Detect which cell encompasses the target text, then output its [x, y] center coordinate. 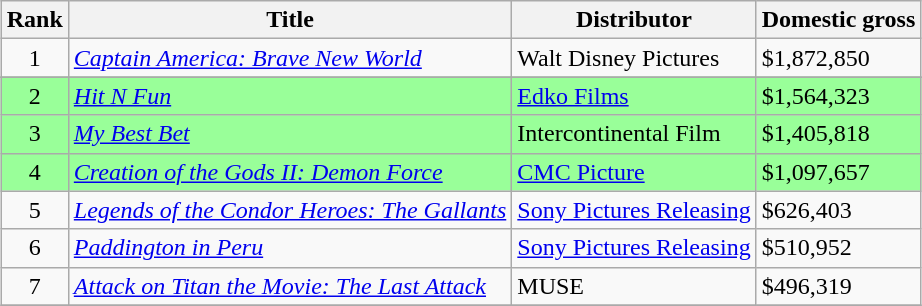
Hit N Fun [290, 96]
Rank [34, 20]
$626,403 [838, 210]
Attack on Titan the Movie: The Last Attack [290, 286]
Paddington in Peru [290, 248]
Domestic gross [838, 20]
Distributor [634, 20]
$1,097,657 [838, 172]
Creation of the Gods II: Demon Force [290, 172]
6 [34, 248]
$1,872,850 [838, 58]
4 [34, 172]
Edko Films [634, 96]
Intercontinental Film [634, 134]
My Best Bet [290, 134]
$510,952 [838, 248]
Captain America: Brave New World [290, 58]
CMC Picture [634, 172]
$496,319 [838, 286]
5 [34, 210]
3 [34, 134]
2 [34, 96]
$1,564,323 [838, 96]
Legends of the Condor Heroes: The Gallants [290, 210]
1 [34, 58]
Walt Disney Pictures [634, 58]
$1,405,818 [838, 134]
7 [34, 286]
Title [290, 20]
MUSE [634, 286]
